Find where the given text appears and provide that cell's center as (X, Y) coordinate. 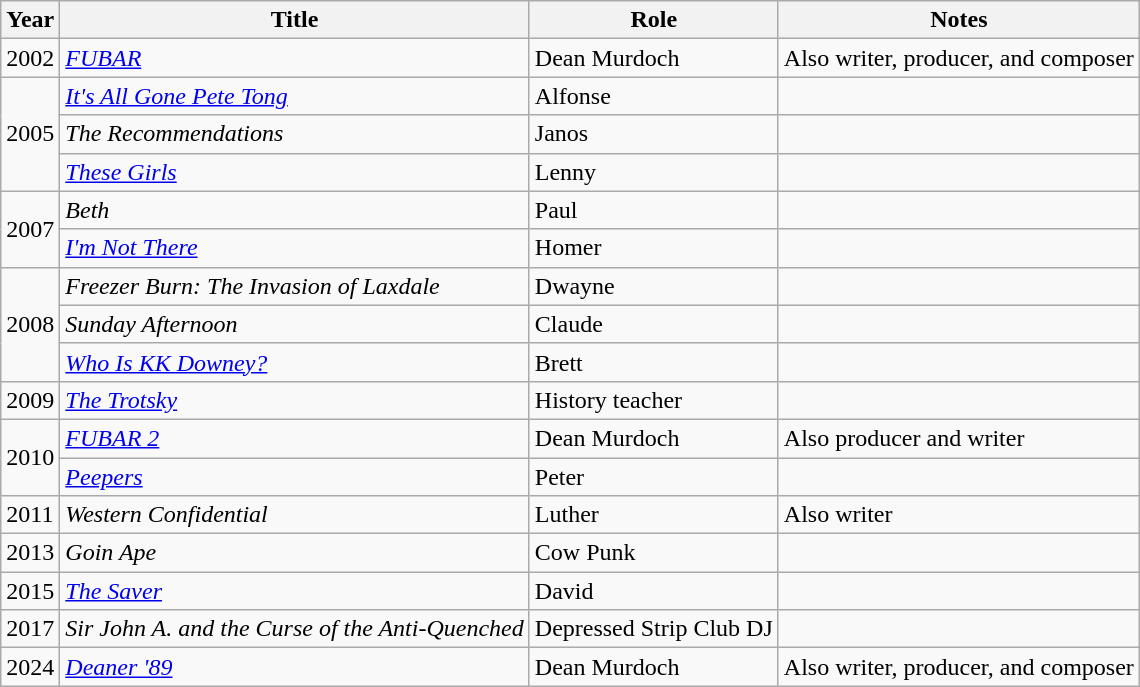
It's All Gone Pete Tong (294, 96)
Beth (294, 210)
History teacher (654, 400)
The Saver (294, 591)
2008 (30, 324)
Year (30, 20)
FUBAR 2 (294, 438)
Brett (654, 362)
I'm Not There (294, 248)
2013 (30, 553)
Janos (654, 134)
Also producer and writer (958, 438)
Notes (958, 20)
Who Is KK Downey? (294, 362)
FUBAR (294, 58)
Sunday Afternoon (294, 324)
Also writer (958, 515)
Goin Ape (294, 553)
Luther (654, 515)
Sir John A. and the Curse of the Anti-Quenched (294, 629)
Alfonse (654, 96)
2009 (30, 400)
2005 (30, 134)
Lenny (654, 172)
Freezer Burn: The Invasion of Laxdale (294, 286)
These Girls (294, 172)
The Recommendations (294, 134)
Peepers (294, 477)
Depressed Strip Club DJ (654, 629)
Claude (654, 324)
2007 (30, 229)
2015 (30, 591)
Peter (654, 477)
David (654, 591)
Dwayne (654, 286)
Deaner '89 (294, 667)
Paul (654, 210)
Homer (654, 248)
2002 (30, 58)
2024 (30, 667)
2011 (30, 515)
Role (654, 20)
The Trotsky (294, 400)
Title (294, 20)
2010 (30, 457)
Cow Punk (654, 553)
Western Confidential (294, 515)
2017 (30, 629)
